Extract the (x, y) coordinate from the center of the cell holding the provided text.  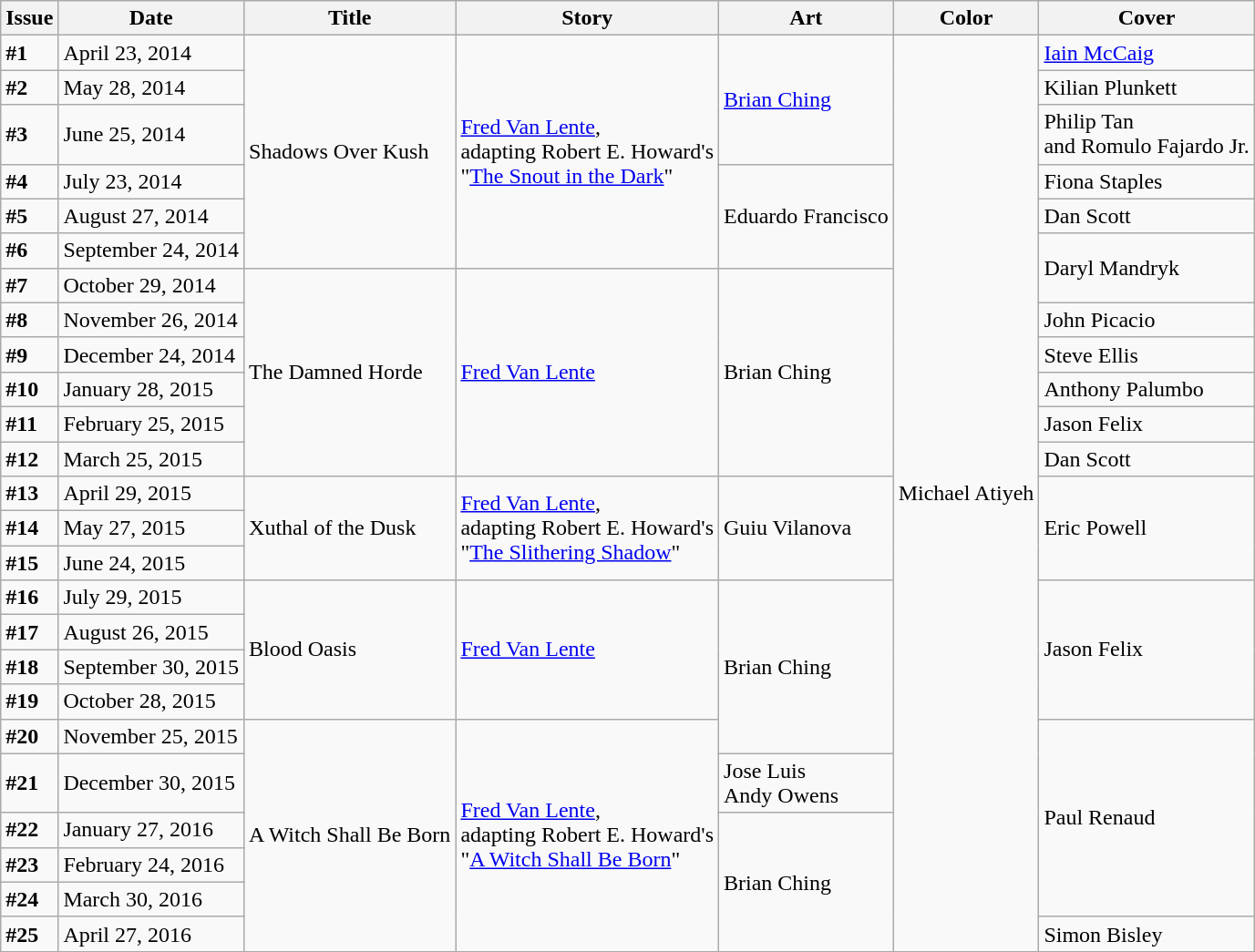
#11 (29, 424)
#4 (29, 181)
#12 (29, 458)
#3 (29, 135)
Cover (1147, 18)
#15 (29, 563)
Paul Renaud (1147, 818)
#20 (29, 736)
Fred Van Lente,adapting Robert E. Howard's "A Witch Shall Be Born" (587, 834)
#22 (29, 830)
November 26, 2014 (151, 320)
February 24, 2016 (151, 865)
April 27, 2016 (151, 934)
Simon Bisley (1147, 934)
#23 (29, 865)
October 29, 2014 (151, 285)
#8 (29, 320)
September 24, 2014 (151, 251)
Title (350, 18)
#17 (29, 632)
#16 (29, 598)
May 28, 2014 (151, 87)
#19 (29, 701)
Fiona Staples (1147, 181)
#25 (29, 934)
May 27, 2015 (151, 528)
Shadows Over Kush (350, 151)
Iain McCaig (1147, 53)
The Damned Horde (350, 372)
Date (151, 18)
April 29, 2015 (151, 494)
#9 (29, 354)
#6 (29, 251)
August 27, 2014 (151, 216)
Fred Van Lente,adapting Robert E. Howard's"The Snout in the Dark" (587, 151)
February 25, 2015 (151, 424)
Jose LuisAndy Owens (807, 783)
John Picacio (1147, 320)
June 25, 2014 (151, 135)
#18 (29, 667)
December 30, 2015 (151, 783)
Steve Ellis (1147, 354)
#5 (29, 216)
August 26, 2015 (151, 632)
Daryl Mandryk (1147, 268)
#2 (29, 87)
March 25, 2015 (151, 458)
#21 (29, 783)
April 23, 2014 (151, 53)
A Witch Shall Be Born (350, 834)
Eric Powell (1147, 528)
#24 (29, 899)
Color (966, 18)
Guiu Vilanova (807, 528)
Xuthal of the Dusk (350, 528)
Blood Oasis (350, 650)
March 30, 2016 (151, 899)
#1 (29, 53)
#14 (29, 528)
Art (807, 18)
#13 (29, 494)
Story (587, 18)
December 24, 2014 (151, 354)
July 29, 2015 (151, 598)
January 28, 2015 (151, 389)
#10 (29, 389)
Anthony Palumbo (1147, 389)
October 28, 2015 (151, 701)
Fred Van Lente,adapting Robert E. Howard's "The Slithering Shadow" (587, 528)
Issue (29, 18)
November 25, 2015 (151, 736)
January 27, 2016 (151, 830)
September 30, 2015 (151, 667)
#7 (29, 285)
Philip Tanand Romulo Fajardo Jr. (1147, 135)
June 24, 2015 (151, 563)
Eduardo Francisco (807, 216)
July 23, 2014 (151, 181)
Michael Atiyeh (966, 494)
Kilian Plunkett (1147, 87)
